Determine the (x, y) coordinate at the center of the cell enclosing the given text.  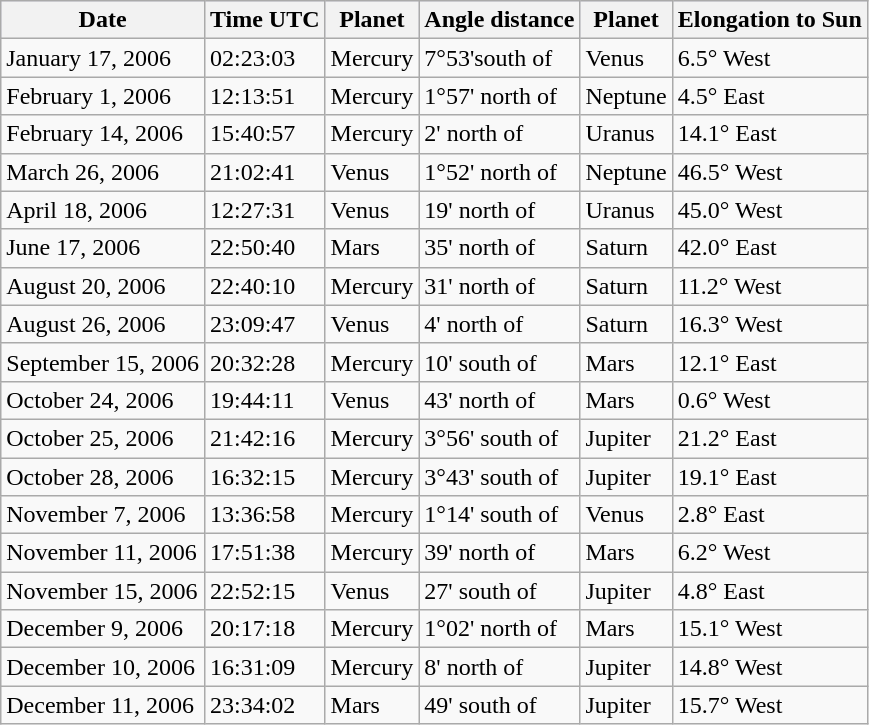
1°57' north of (500, 96)
3°56' south of (500, 438)
45.0° West (770, 210)
March 26, 2006 (103, 172)
19.1° East (770, 477)
7°53'south of (500, 58)
14.8° West (770, 667)
21:02:41 (264, 172)
42.0° East (770, 248)
December 9, 2006 (103, 629)
Time UTC (264, 20)
November 15, 2006 (103, 591)
23:34:02 (264, 705)
19:44:11 (264, 400)
02:23:03 (264, 58)
15.7° West (770, 705)
49' south of (500, 705)
4.5° East (770, 96)
August 26, 2006 (103, 324)
November 7, 2006 (103, 515)
June 17, 2006 (103, 248)
31' north of (500, 286)
12.1° East (770, 362)
December 10, 2006 (103, 667)
16.3° West (770, 324)
1°02' north of (500, 629)
Date (103, 20)
2.8° East (770, 515)
October 28, 2006 (103, 477)
16:31:09 (264, 667)
10' south of (500, 362)
3°43' south of (500, 477)
Angle distance (500, 20)
15.1° West (770, 629)
27' south of (500, 591)
20:17:18 (264, 629)
12:13:51 (264, 96)
October 25, 2006 (103, 438)
4' north of (500, 324)
0.6° West (770, 400)
February 14, 2006 (103, 134)
39' north of (500, 553)
November 11, 2006 (103, 553)
22:52:15 (264, 591)
September 15, 2006 (103, 362)
6.2° West (770, 553)
21:42:16 (264, 438)
December 11, 2006 (103, 705)
2' north of (500, 134)
April 18, 2006 (103, 210)
43' north of (500, 400)
15:40:57 (264, 134)
Elongation to Sun (770, 20)
February 1, 2006 (103, 96)
January 17, 2006 (103, 58)
22:40:10 (264, 286)
46.5° West (770, 172)
13:36:58 (264, 515)
14.1° East (770, 134)
6.5° West (770, 58)
21.2° East (770, 438)
22:50:40 (264, 248)
19' north of (500, 210)
17:51:38 (264, 553)
1°14' south of (500, 515)
August 20, 2006 (103, 286)
20:32:28 (264, 362)
1°52' north of (500, 172)
11.2° West (770, 286)
23:09:47 (264, 324)
October 24, 2006 (103, 400)
4.8° East (770, 591)
16:32:15 (264, 477)
35' north of (500, 248)
12:27:31 (264, 210)
8' north of (500, 667)
